Return the (X, Y) coordinate for the center point of the cell that contains the specified text.  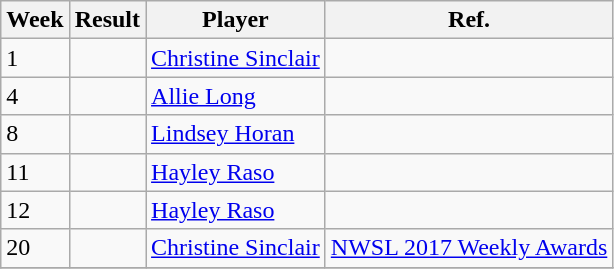
Player (236, 20)
11 (35, 172)
NWSL 2017 Weekly Awards (469, 248)
Lindsey Horan (236, 134)
Allie Long (236, 96)
Ref. (469, 20)
1 (35, 58)
Result (107, 20)
12 (35, 210)
4 (35, 96)
Week (35, 20)
20 (35, 248)
8 (35, 134)
